Provide the [X, Y] coordinate of the cell's center where the given text is located.  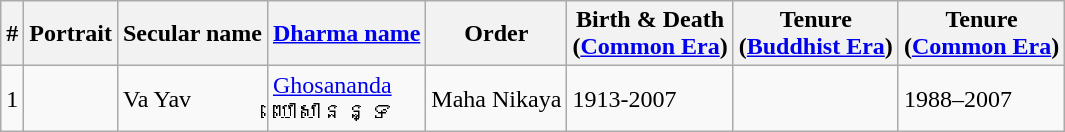
1913-2007 [650, 98]
Ghosanandaឃោសានន្ទ [346, 98]
Order [496, 34]
Va Yav [192, 98]
Secular name [192, 34]
1988–2007 [981, 98]
Tenure (Common Era) [981, 34]
Birth & Death (Common Era) [650, 34]
Maha Nikaya [496, 98]
Dharma name [346, 34]
Tenure (Buddhist Era) [816, 34]
Portrait [71, 34]
1 [12, 98]
# [12, 34]
